Search for the cell housing the specified text and yield its (x, y) center coordinate. 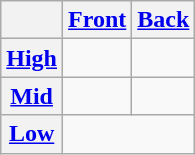
Front (98, 20)
Low (32, 134)
High (32, 58)
Mid (32, 96)
Back (164, 20)
